Return [X, Y] of the center of cell containing provided text 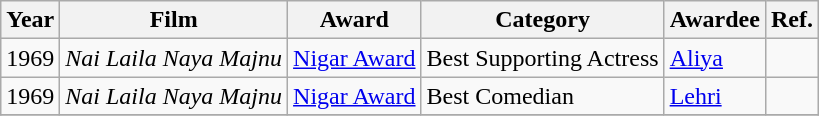
Award [355, 20]
Year [30, 20]
Awardee [714, 20]
Film [174, 20]
Best Comedian [542, 96]
Lehri [714, 96]
Aliya [714, 58]
Ref. [792, 20]
Category [542, 20]
Best Supporting Actress [542, 58]
